Search for the cell housing the specified text and yield its (X, Y) center coordinate. 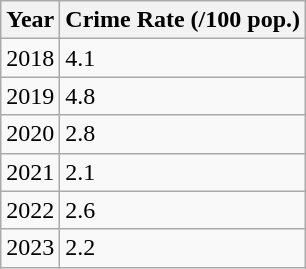
2020 (30, 134)
4.1 (183, 58)
2021 (30, 172)
4.8 (183, 96)
Crime Rate (/100 pop.) (183, 20)
2.8 (183, 134)
2019 (30, 96)
2.6 (183, 210)
2.1 (183, 172)
2022 (30, 210)
2018 (30, 58)
Year (30, 20)
2.2 (183, 248)
2023 (30, 248)
